Search for the cell housing the specified text and yield its [x, y] center coordinate. 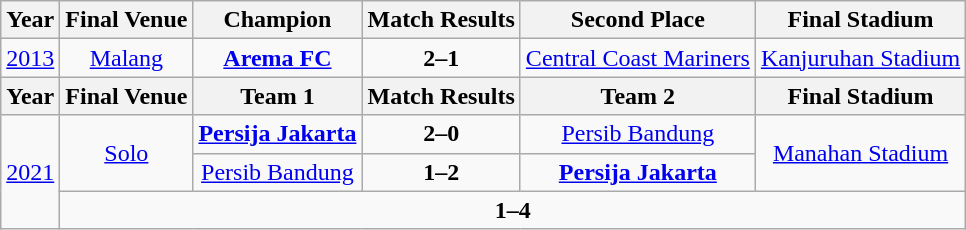
1–2 [441, 172]
2013 [30, 58]
2–0 [441, 134]
Kanjuruhan Stadium [860, 58]
Champion [278, 20]
Manahan Stadium [860, 153]
Arema FC [278, 58]
2–1 [441, 58]
Malang [126, 58]
Team 1 [278, 96]
1–4 [513, 210]
Solo [126, 153]
Central Coast Mariners [638, 58]
Team 2 [638, 96]
2021 [30, 172]
Second Place [638, 20]
